For the text-containing cell, return its midpoint in (X, Y) coordinate format. 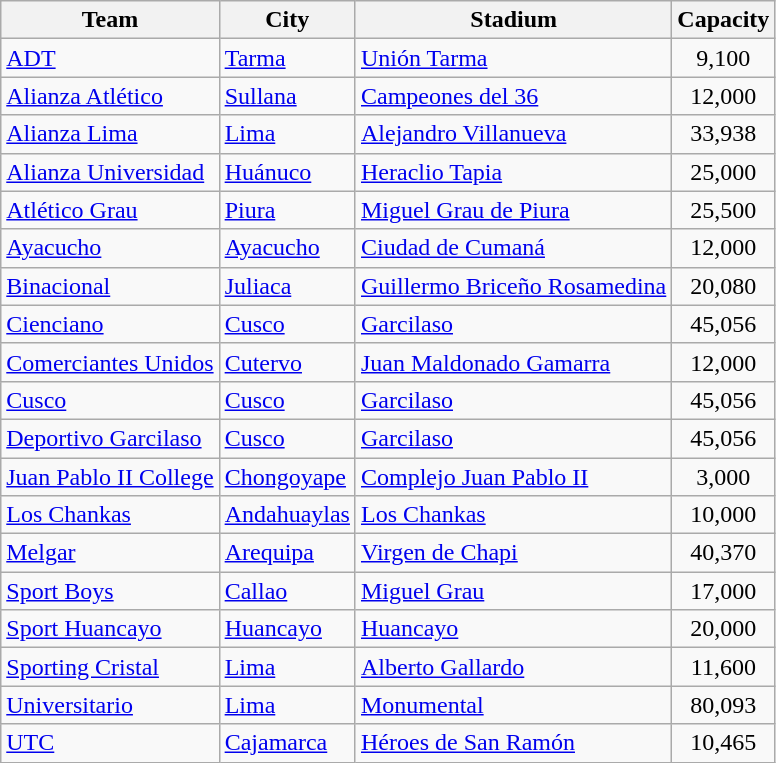
10,000 (724, 515)
9,100 (724, 58)
3,000 (724, 477)
Juliaca (287, 286)
Andahuaylas (287, 515)
Sport Huancayo (110, 629)
Chongoyape (287, 477)
Atlético Grau (110, 210)
Team (110, 20)
Piura (287, 210)
Stadium (513, 20)
Comerciantes Unidos (110, 362)
Alianza Lima (110, 134)
Cajamarca (287, 743)
Alianza Universidad (110, 172)
Alejandro Villanueva (513, 134)
Alianza Atlético (110, 96)
Deportivo Garcilaso (110, 438)
Juan Maldonado Gamarra (513, 362)
Sport Boys (110, 591)
Callao (287, 591)
ADT (110, 58)
Alberto Gallardo (513, 667)
Sporting Cristal (110, 667)
UTC (110, 743)
25,500 (724, 210)
Juan Pablo II College (110, 477)
Capacity (724, 20)
Héroes de San Ramón (513, 743)
Binacional (110, 286)
10,465 (724, 743)
Campeones del 36 (513, 96)
Unión Tarma (513, 58)
Monumental (513, 705)
20,000 (724, 629)
Ciudad de Cumaná (513, 248)
Cienciano (110, 324)
20,080 (724, 286)
Huánuco (287, 172)
Sullana (287, 96)
Melgar (110, 553)
11,600 (724, 667)
Virgen de Chapi (513, 553)
Complejo Juan Pablo II (513, 477)
33,938 (724, 134)
Tarma (287, 58)
Miguel Grau (513, 591)
Arequipa (287, 553)
25,000 (724, 172)
Heraclio Tapia (513, 172)
17,000 (724, 591)
Guillermo Briceño Rosamedina (513, 286)
40,370 (724, 553)
Universitario (110, 705)
City (287, 20)
Cutervo (287, 362)
Miguel Grau de Piura (513, 210)
80,093 (724, 705)
